Scan for the cell matching the given text and deliver its (X, Y) coordinate at center. 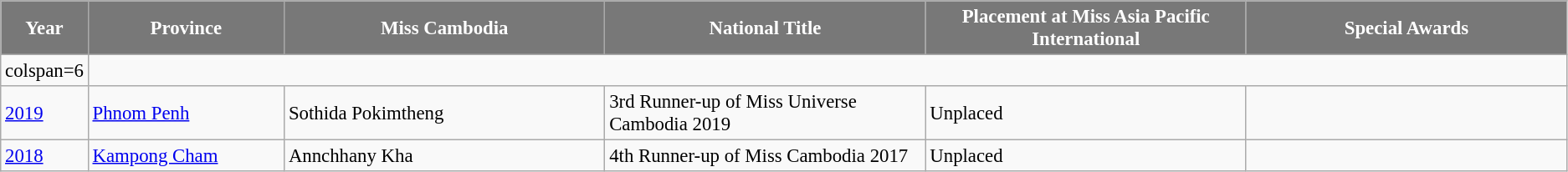
colspan=6 (44, 71)
Year (44, 28)
Kampong Cham (186, 156)
2018 (44, 156)
Annchhany Kha (445, 156)
3rd Runner-up of Miss Universe Cambodia 2019 (765, 114)
Placement at Miss Asia Pacific International (1086, 28)
Phnom Penh (186, 114)
National Title (765, 28)
Miss Cambodia (445, 28)
4th Runner-up of Miss Cambodia 2017 (765, 156)
Province (186, 28)
2019 (44, 114)
Sothida Pokimtheng (445, 114)
Special Awards (1406, 28)
